Provide the [X, Y] coordinate of the cell's center where the given text is located.  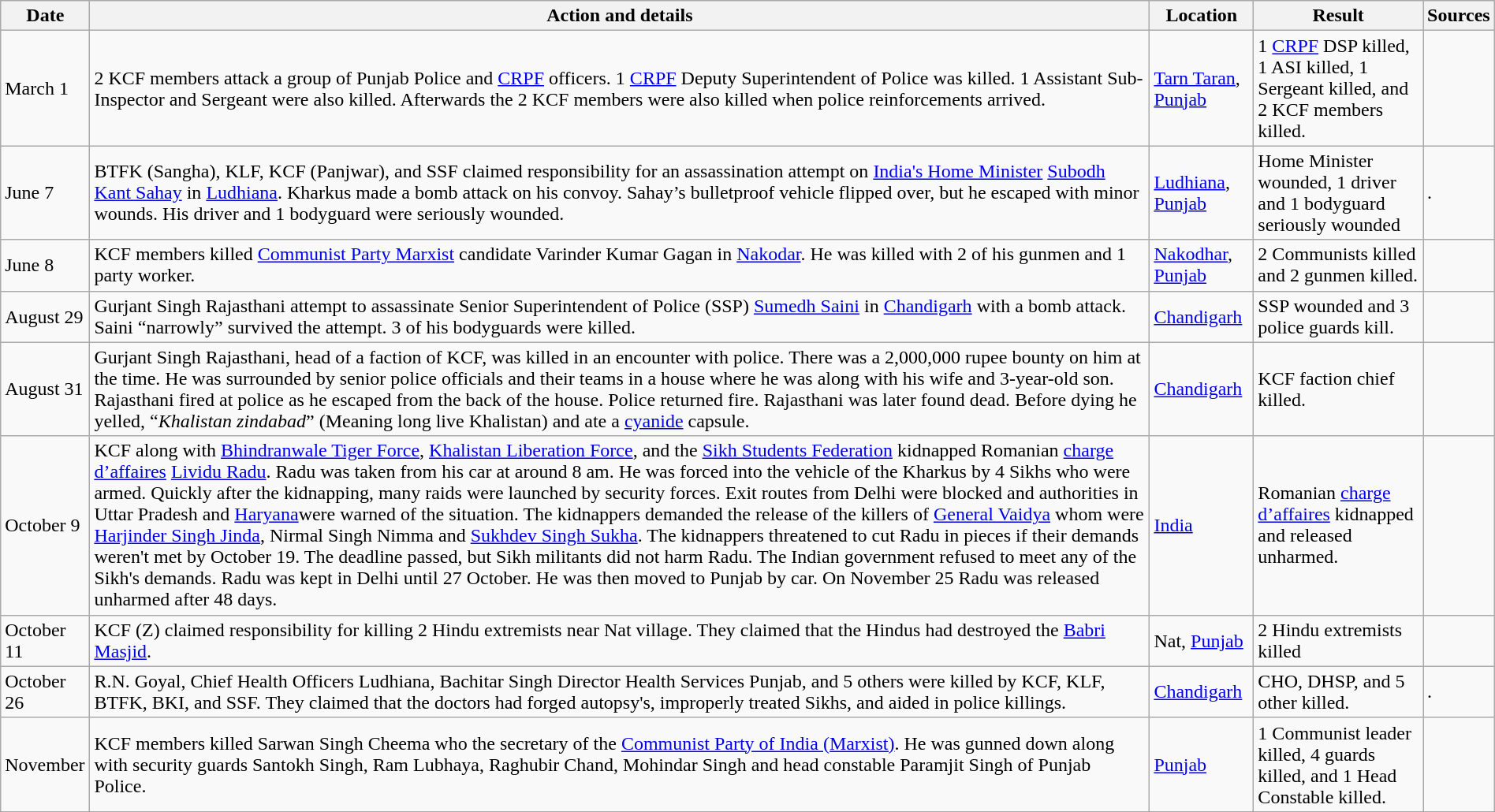
KCF (Z) claimed responsibility for killing 2 Hindu extremists near Nat village. They claimed that the Hindus had destroyed the Babri Masjid. [620, 640]
October 9 [46, 525]
Action and details [620, 16]
Nat, Punjab [1202, 640]
October 11 [46, 640]
Tarn Taran, Punjab [1202, 88]
August 31 [46, 389]
Result [1339, 16]
Home Minister wounded, 1 driver and 1 bodyguard seriously wounded [1339, 192]
Punjab [1202, 765]
1 Communist leader killed, 4 guards killed, and 1 Head Constable killed. [1339, 765]
October 26 [46, 692]
Sources [1459, 16]
2 Communists killed and 2 gunmen killed. [1339, 265]
KCF members killed Communist Party Marxist candidate Varinder Kumar Gagan in Nakodar. He was killed with 2 of his gunmen and 1 party worker. [620, 265]
Nakodhar, Punjab [1202, 265]
CHO, DHSP, and 5 other killed. [1339, 692]
August 29 [46, 317]
1 CRPF DSP killed, 1 ASI killed, 1 Sergeant killed, and 2 KCF members killed. [1339, 88]
Date [46, 16]
Romanian charge d’affaires kidnapped and released unharmed. [1339, 525]
SSP wounded and 3 police guards kill. [1339, 317]
KCF faction chief killed. [1339, 389]
March 1 [46, 88]
June 8 [46, 265]
India [1202, 525]
Location [1202, 16]
2 Hindu extremists killed [1339, 640]
June 7 [46, 192]
November [46, 765]
Ludhiana, Punjab [1202, 192]
